For the text-containing cell, return its midpoint in (x, y) coordinate format. 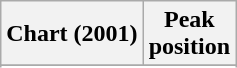
Peakposition (189, 34)
Chart (2001) (72, 34)
